Search for the cell housing the specified text and yield its (x, y) center coordinate. 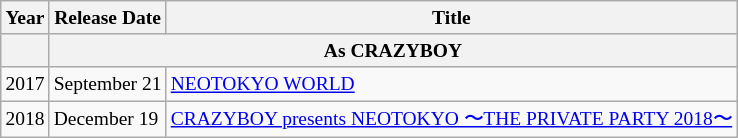
2017 (25, 84)
CRAZYBOY presents NEOTOKYO 〜THE PRIVATE PARTY 2018〜 (452, 119)
December 19 (108, 119)
NEOTOKYO WORLD (452, 84)
Release Date (108, 18)
Title (452, 18)
As CRAZYBOY (393, 50)
2018 (25, 119)
Year (25, 18)
September 21 (108, 84)
